Find where the given text appears and provide that cell's center as (x, y) coordinate. 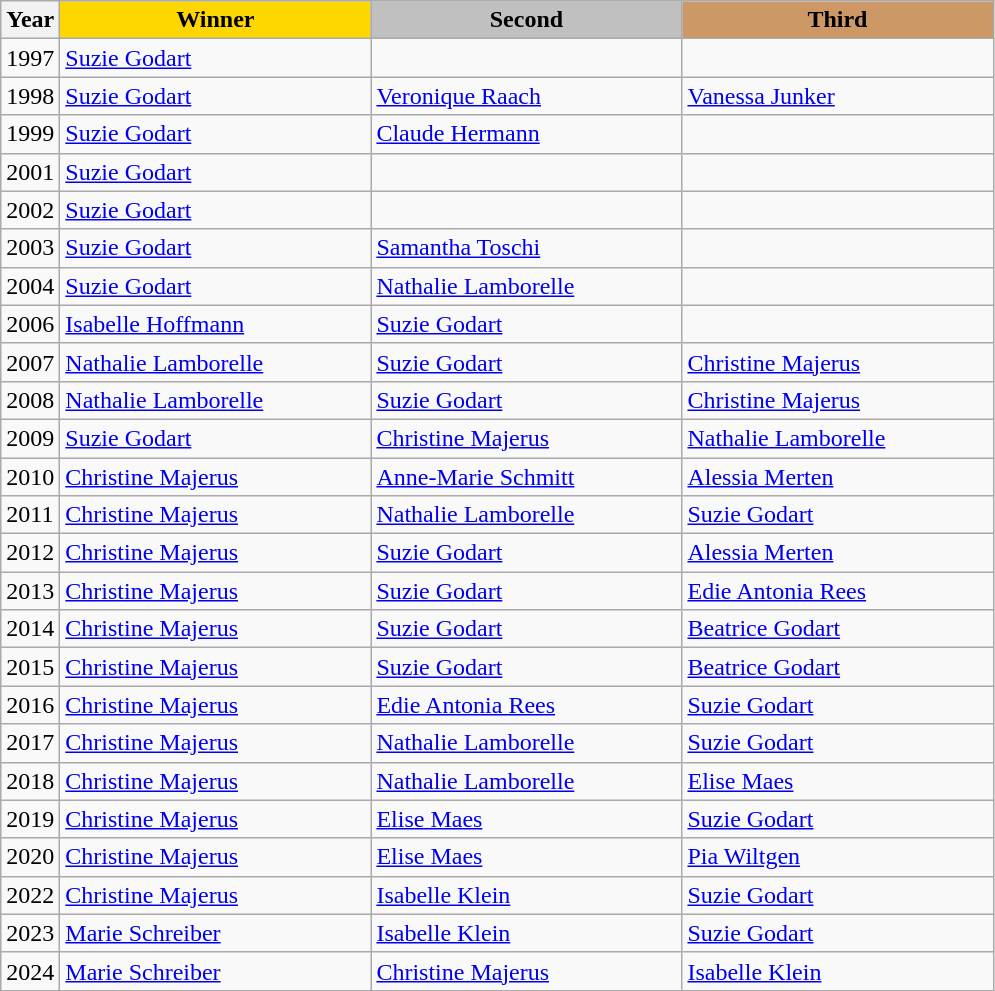
Third (838, 20)
Samantha Toschi (526, 248)
1997 (30, 58)
2008 (30, 400)
1998 (30, 96)
Isabelle Hoffmann (216, 324)
2017 (30, 743)
2014 (30, 629)
Vanessa Junker (838, 96)
2016 (30, 705)
Anne-Marie Schmitt (526, 477)
2003 (30, 248)
2019 (30, 819)
2001 (30, 172)
1999 (30, 134)
2009 (30, 438)
2013 (30, 591)
Winner (216, 20)
2023 (30, 933)
2010 (30, 477)
2002 (30, 210)
Pia Wiltgen (838, 857)
Second (526, 20)
2024 (30, 971)
2022 (30, 895)
2020 (30, 857)
2015 (30, 667)
2006 (30, 324)
2011 (30, 515)
2004 (30, 286)
Claude Hermann (526, 134)
Year (30, 20)
2007 (30, 362)
2018 (30, 781)
Veronique Raach (526, 96)
2012 (30, 553)
